Pinpoint the cell where the given text exists, returning its [x, y] midpoint coordinate. 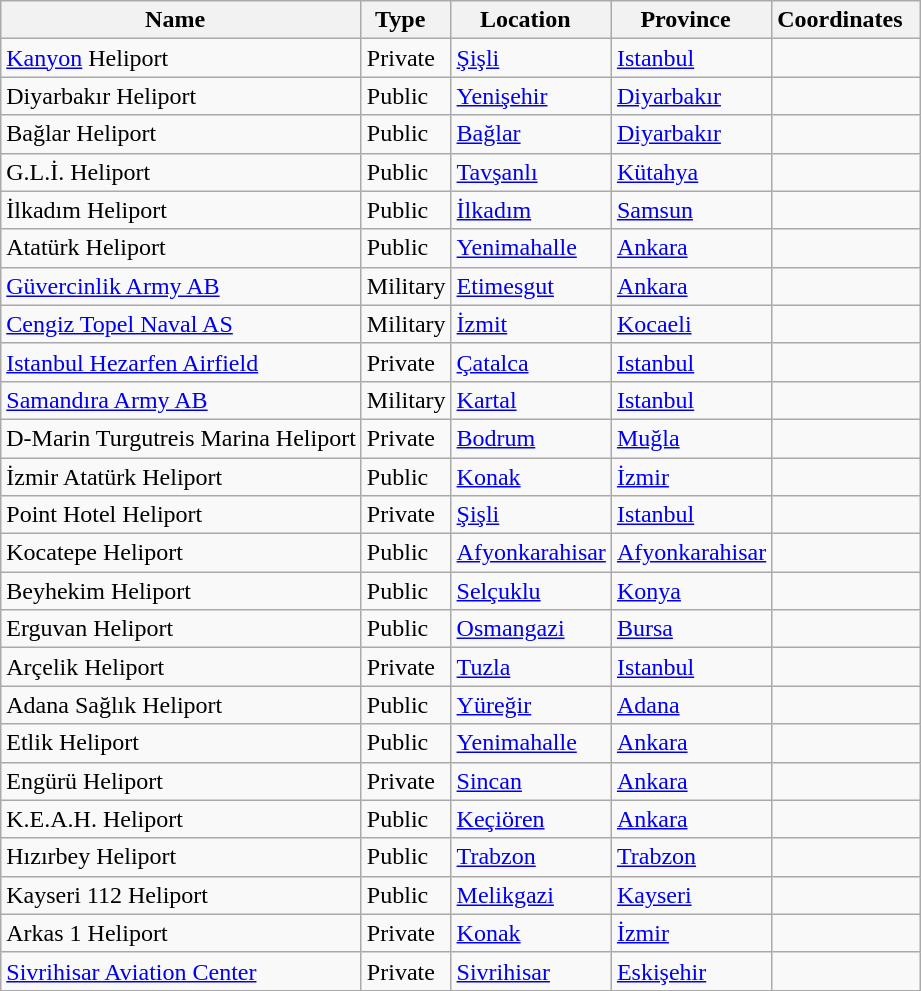
Kartal [531, 400]
İzmir Atatürk Heliport [182, 477]
Tuzla [531, 667]
Konya [691, 591]
Samandıra Army AB [182, 400]
Arçelik Heliport [182, 667]
İlkadım [531, 210]
Bursa [691, 629]
Bağlar [531, 134]
Type [406, 20]
İlkadım Heliport [182, 210]
Eskişehir [691, 971]
Etimesgut [531, 286]
Kütahya [691, 172]
G.L.İ. Heliport [182, 172]
D-Marin Turgutreis Marina Heliport [182, 438]
Coordinates [846, 20]
Sivrihisar Aviation Center [182, 971]
Cengiz Topel Naval AS [182, 324]
Province [691, 20]
Kayseri [691, 895]
K.E.A.H. Heliport [182, 819]
Sivrihisar [531, 971]
Diyarbakır Heliport [182, 96]
Çatalca [531, 362]
Etlik Heliport [182, 743]
Adana Sağlık Heliport [182, 705]
Point Hotel Heliport [182, 515]
Kayseri 112 Heliport [182, 895]
Selçuklu [531, 591]
Yüreğir [531, 705]
Adana [691, 705]
Bağlar Heliport [182, 134]
Muğla [691, 438]
Hızırbey Heliport [182, 857]
Yenişehir [531, 96]
Sincan [531, 781]
Osmangazi [531, 629]
Beyhekim Heliport [182, 591]
Samsun [691, 210]
Kocatepe Heliport [182, 553]
İzmit [531, 324]
Tavşanlı [531, 172]
Istanbul Hezarfen Airfield [182, 362]
Erguvan Heliport [182, 629]
Location [531, 20]
Kocaeli [691, 324]
Güvercinlik Army AB [182, 286]
Bodrum [531, 438]
Arkas 1 Heliport [182, 933]
Melikgazi [531, 895]
Atatürk Heliport [182, 248]
Kanyon Heliport [182, 58]
Name [182, 20]
Engürü Heliport [182, 781]
Keçiören [531, 819]
